Find where the given text appears and provide that cell's center as (X, Y) coordinate. 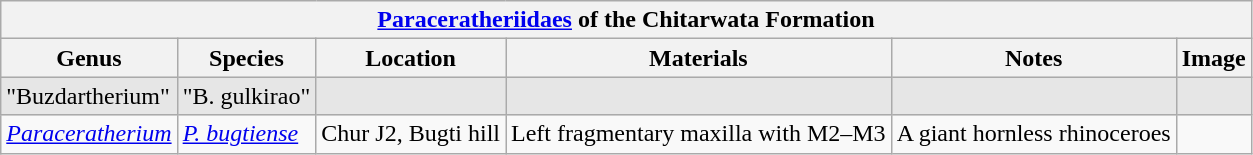
Species (246, 58)
Chur J2, Bugti hill (411, 134)
A giant hornless rhinoceroes (1034, 134)
"B. gulkirao" (246, 96)
Paraceratherium (89, 134)
Image (1214, 58)
P. bugtiense (246, 134)
Notes (1034, 58)
Location (411, 58)
Materials (699, 58)
Genus (89, 58)
"Buzdartherium" (89, 96)
Paraceratheriidaes of the Chitarwata Formation (626, 20)
Left fragmentary maxilla with M2–M3 (699, 134)
